Output the [x, y] coordinate of the center of the cell containing the given text.  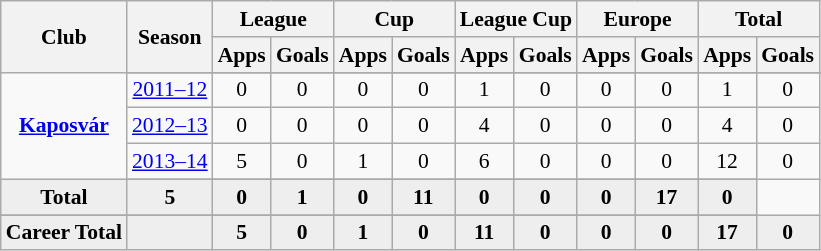
Cup [394, 19]
Europe [638, 19]
Career Total [64, 233]
League Cup [516, 19]
Club [64, 36]
Season [170, 36]
Kaposvár [64, 126]
League [274, 19]
12 [727, 162]
6 [484, 162]
2013–14 [170, 162]
2011–12 [170, 90]
2012–13 [170, 126]
